Detect which cell encompasses the target text, then output its [x, y] center coordinate. 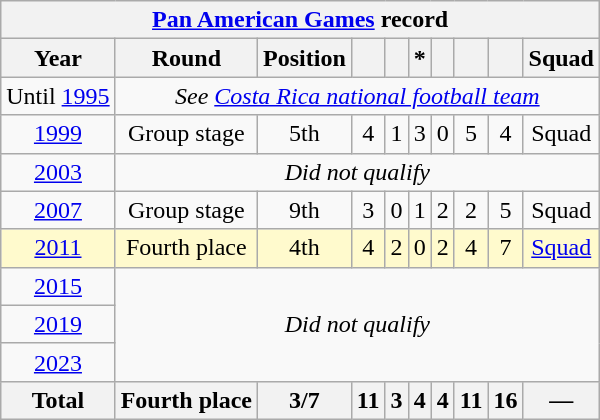
Pan American Games record [300, 20]
2003 [58, 172]
4th [305, 248]
3/7 [305, 400]
1999 [58, 134]
5th [305, 134]
Total [58, 400]
9th [305, 210]
Until 1995 [58, 96]
Position [305, 58]
16 [506, 400]
— [561, 400]
2019 [58, 324]
7 [506, 248]
2015 [58, 286]
Round [186, 58]
See Costa Rica national football team [357, 96]
2023 [58, 362]
* [420, 58]
2007 [58, 210]
2011 [58, 248]
Year [58, 58]
